Pinpoint the cell where the given text exists, returning its [X, Y] midpoint coordinate. 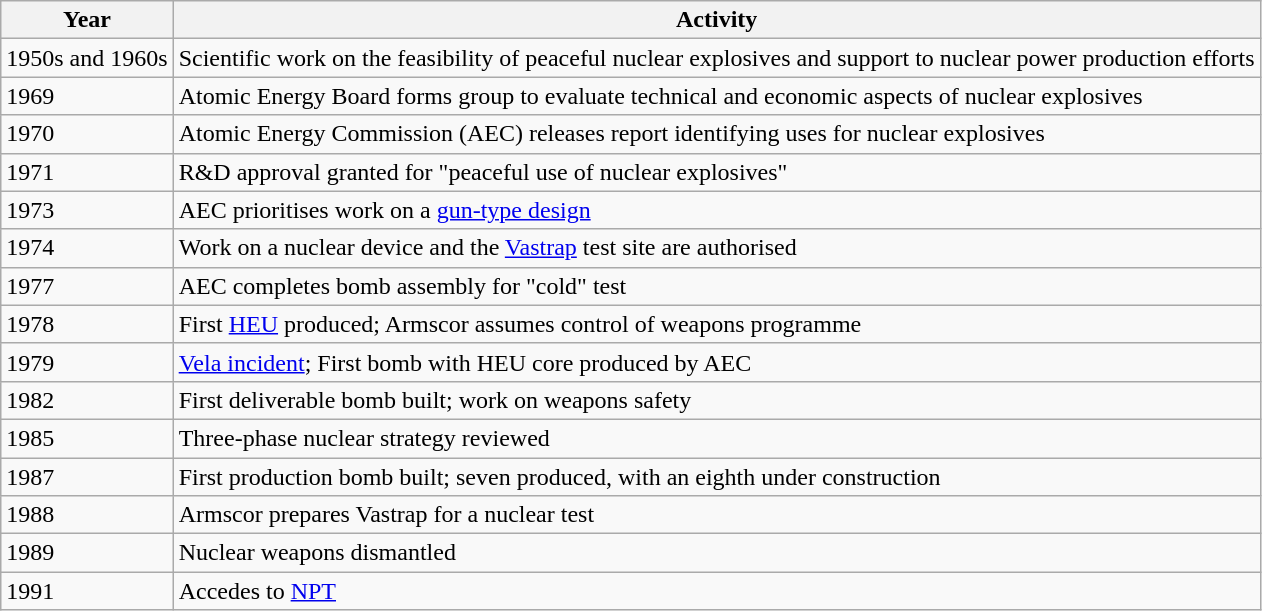
First production bomb built; seven produced, with an eighth under construction [716, 477]
1985 [87, 438]
1991 [87, 591]
First HEU produced; Armscor assumes control of weapons programme [716, 324]
Activity [716, 20]
AEC completes bomb assembly for "cold" test [716, 286]
1989 [87, 553]
1982 [87, 400]
Atomic Energy Board forms group to evaluate technical and economic aspects of nuclear explosives [716, 96]
R&D approval granted for "peaceful use of nuclear explosives" [716, 172]
Vela incident; First bomb with HEU core produced by AEC [716, 362]
Atomic Energy Commission (AEC) releases report identifying uses for nuclear explosives [716, 134]
1970 [87, 134]
Year [87, 20]
1979 [87, 362]
Armscor prepares Vastrap for a nuclear test [716, 515]
1974 [87, 248]
1978 [87, 324]
1950s and 1960s [87, 58]
1969 [87, 96]
1987 [87, 477]
First deliverable bomb built; work on weapons safety [716, 400]
Three-phase nuclear strategy reviewed [716, 438]
1988 [87, 515]
1973 [87, 210]
Nuclear weapons dismantled [716, 553]
1971 [87, 172]
1977 [87, 286]
Accedes to NPT [716, 591]
Work on a nuclear device and the Vastrap test site are authorised [716, 248]
Scientific work on the feasibility of peaceful nuclear explosives and support to nuclear power production efforts [716, 58]
AEC prioritises work on a gun-type design [716, 210]
